Locate the cell with the specified text and output its [x, y] center coordinate. 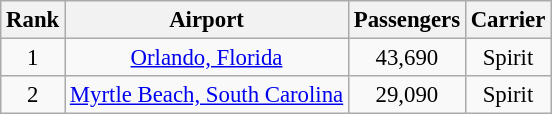
Orlando, Florida [207, 58]
Passengers [406, 20]
Myrtle Beach, South Carolina [207, 95]
Carrier [508, 20]
43,690 [406, 58]
Airport [207, 20]
2 [33, 95]
1 [33, 58]
Rank [33, 20]
29,090 [406, 95]
